From the cell containing the given text, extract its center point as [X, Y] coordinate. 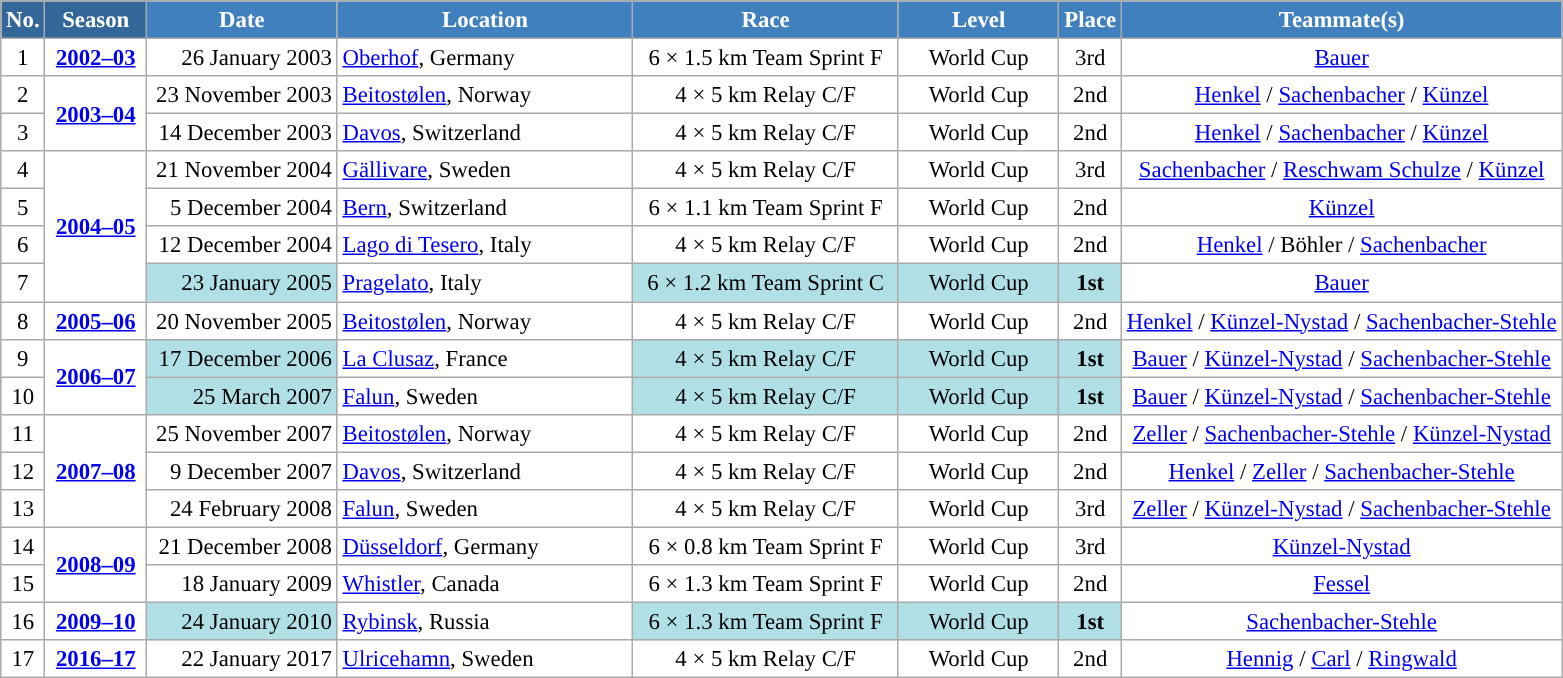
17 [23, 659]
Bern, Switzerland [485, 208]
2003–04 [96, 114]
5 [23, 208]
23 November 2003 [242, 95]
2009–10 [96, 621]
Date [242, 20]
2007–08 [96, 470]
24 February 2008 [242, 509]
Hennig / Carl / Ringwald [1341, 659]
2005–06 [96, 321]
Zeller / Künzel-Nystad / Sachenbacher-Stehle [1341, 509]
10 [23, 396]
2016–17 [96, 659]
17 December 2006 [242, 358]
21 November 2004 [242, 170]
2 [23, 95]
5 December 2004 [242, 208]
12 [23, 471]
3 [23, 133]
La Clusaz, France [485, 358]
Henkel / Böhler / Sachenbacher [1341, 245]
Race [766, 20]
Düsseldorf, Germany [485, 546]
Oberhof, Germany [485, 58]
6 × 1.1 km Team Sprint F [766, 208]
25 November 2007 [242, 433]
24 January 2010 [242, 621]
11 [23, 433]
6 [23, 245]
15 [23, 584]
Season [96, 20]
4 [23, 170]
Künzel-Nystad [1341, 546]
7 [23, 283]
6 × 0.8 km Team Sprint F [766, 546]
13 [23, 509]
Gällivare, Sweden [485, 170]
2002–03 [96, 58]
Place [1090, 20]
Teammate(s) [1341, 20]
Rybinsk, Russia [485, 621]
9 [23, 358]
25 March 2007 [242, 396]
Zeller / Sachenbacher-Stehle / Künzel-Nystad [1341, 433]
22 January 2017 [242, 659]
16 [23, 621]
Lago di Tesero, Italy [485, 245]
2004–05 [96, 226]
No. [23, 20]
Sachenbacher / Reschwam Schulze / Künzel [1341, 170]
26 January 2003 [242, 58]
Henkel / Künzel-Nystad / Sachenbacher-Stehle [1341, 321]
Location [485, 20]
6 × 1.5 km Team Sprint F [766, 58]
8 [23, 321]
12 December 2004 [242, 245]
Künzel [1341, 208]
Level [978, 20]
2008–09 [96, 564]
9 December 2007 [242, 471]
18 January 2009 [242, 584]
14 [23, 546]
2006–07 [96, 376]
Pragelato, Italy [485, 283]
Whistler, Canada [485, 584]
14 December 2003 [242, 133]
6 × 1.2 km Team Sprint C [766, 283]
Fessel [1341, 584]
20 November 2005 [242, 321]
Henkel / Zeller / Sachenbacher-Stehle [1341, 471]
1 [23, 58]
23 January 2005 [242, 283]
Sachenbacher-Stehle [1341, 621]
21 December 2008 [242, 546]
Ulricehamn, Sweden [485, 659]
